Find where the given text appears and provide that cell's center as (X, Y) coordinate. 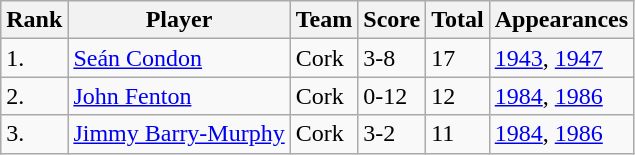
12 (458, 96)
Appearances (561, 20)
Seán Condon (179, 58)
1943, 1947 (561, 58)
2. (34, 96)
Total (458, 20)
3-8 (392, 58)
0-12 (392, 96)
17 (458, 58)
11 (458, 134)
3. (34, 134)
Rank (34, 20)
John Fenton (179, 96)
Team (324, 20)
Player (179, 20)
3-2 (392, 134)
1. (34, 58)
Jimmy Barry-Murphy (179, 134)
Score (392, 20)
